Pinpoint the cell where the given text exists, returning its [X, Y] midpoint coordinate. 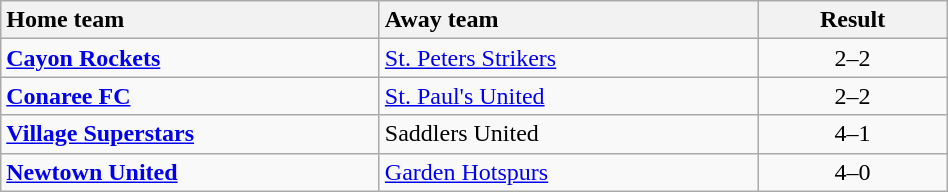
Home team [190, 20]
4–0 [852, 172]
Village Superstars [190, 134]
St. Peters Strikers [568, 58]
Result [852, 20]
Cayon Rockets [190, 58]
4–1 [852, 134]
Garden Hotspurs [568, 172]
Newtown United [190, 172]
Conaree FC [190, 96]
Away team [568, 20]
St. Paul's United [568, 96]
Saddlers United [568, 134]
